Determine the [X, Y] coordinate at the center of the cell enclosing the given text.  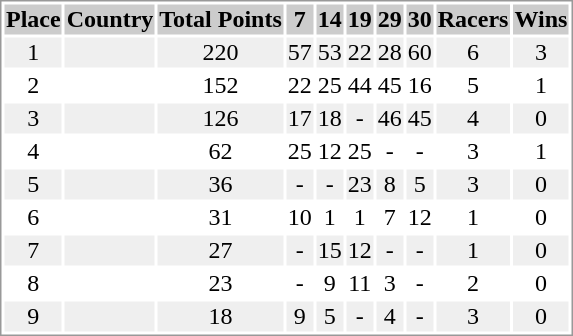
27 [220, 251]
29 [390, 19]
19 [360, 19]
62 [220, 151]
126 [220, 119]
11 [360, 283]
Racers [473, 19]
28 [390, 53]
220 [220, 53]
44 [360, 85]
46 [390, 119]
53 [330, 53]
14 [330, 19]
36 [220, 185]
Place [33, 19]
16 [420, 85]
57 [300, 53]
17 [300, 119]
Country [110, 19]
Total Points [220, 19]
30 [420, 19]
10 [300, 217]
Wins [541, 19]
60 [420, 53]
15 [330, 251]
152 [220, 85]
31 [220, 217]
